Output the [X, Y] coordinate of the center of the cell containing the given text.  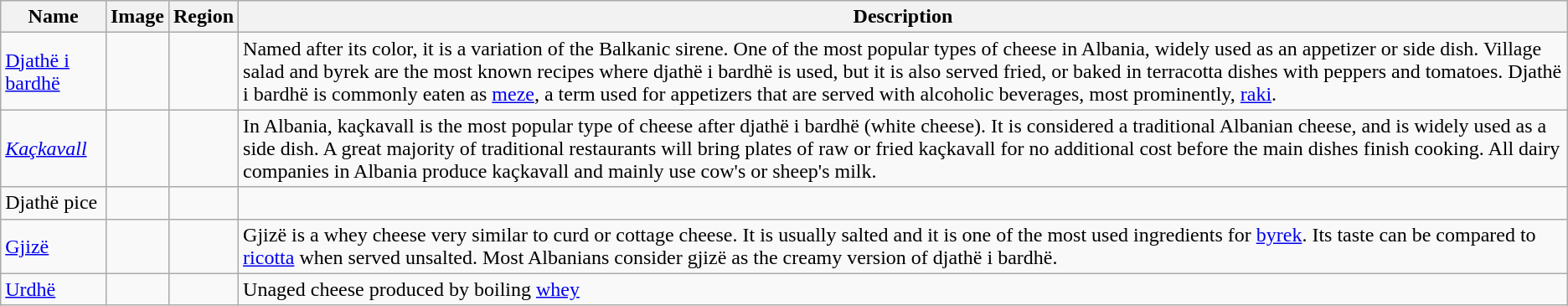
Unaged cheese produced by boiling whey [903, 289]
Image [137, 17]
Djathë i bardhë [54, 71]
Kaçkavall [54, 148]
Region [203, 17]
Name [54, 17]
Urdhë [54, 289]
Description [903, 17]
Gjizë [54, 246]
Djathë pice [54, 203]
